Provide the [x, y] coordinate of the cell's center where the given text is located.  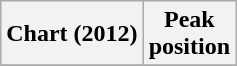
Peakposition [189, 34]
Chart (2012) [72, 34]
